Detect which cell encompasses the target text, then output its (X, Y) center coordinate. 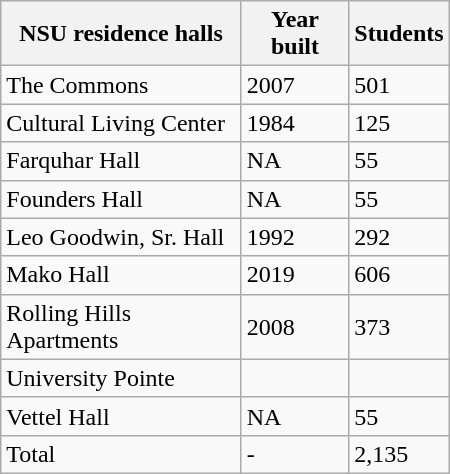
1984 (295, 123)
Farquhar Hall (121, 161)
University Pointe (121, 378)
Vettel Hall (121, 416)
The Commons (121, 85)
2008 (295, 326)
606 (399, 275)
Mako Hall (121, 275)
Founders Hall (121, 199)
125 (399, 123)
Students (399, 34)
Year built (295, 34)
Leo Goodwin, Sr. Hall (121, 237)
Total (121, 454)
- (295, 454)
1992 (295, 237)
292 (399, 237)
501 (399, 85)
NSU residence halls (121, 34)
2019 (295, 275)
2,135 (399, 454)
Rolling Hills Apartments (121, 326)
2007 (295, 85)
373 (399, 326)
Cultural Living Center (121, 123)
